Output the [X, Y] coordinate of the center of the cell containing the given text.  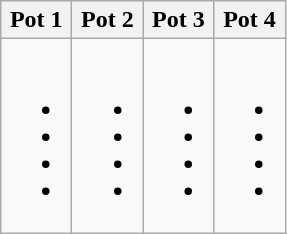
Pot 2 [108, 20]
Pot 1 [36, 20]
Pot 3 [178, 20]
Pot 4 [250, 20]
